Extract the (X, Y) coordinate from the center of the cell holding the provided text.  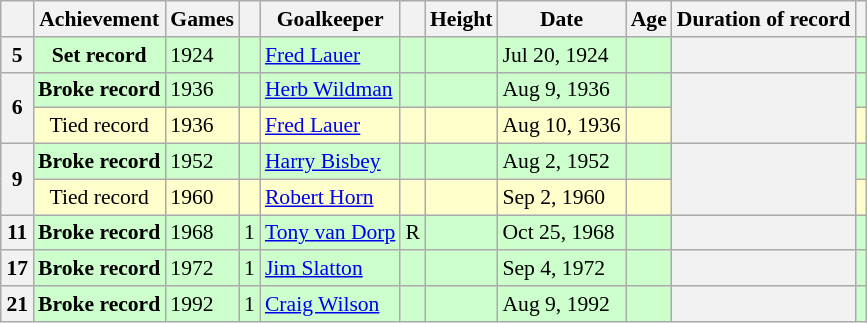
11 (17, 233)
Jul 20, 1924 (561, 55)
Jim Slatton (330, 269)
Craig Wilson (330, 304)
Set record (99, 55)
Sep 2, 1960 (561, 197)
Harry Bisbey (330, 162)
21 (17, 304)
Date (561, 19)
Aug 2, 1952 (561, 162)
Games (202, 19)
6 (17, 108)
1960 (202, 197)
Aug 9, 1936 (561, 90)
1952 (202, 162)
Robert Horn (330, 197)
Herb Wildman (330, 90)
R (412, 233)
1968 (202, 233)
Sep 4, 1972 (561, 269)
Age (649, 19)
Goalkeeper (330, 19)
Aug 10, 1936 (561, 126)
17 (17, 269)
Tony van Dorp (330, 233)
9 (17, 180)
Aug 9, 1992 (561, 304)
1924 (202, 55)
Achievement (99, 19)
1992 (202, 304)
Height (461, 19)
Oct 25, 1968 (561, 233)
5 (17, 55)
1972 (202, 269)
Duration of record (764, 19)
